Scan for the cell matching the given text and deliver its (X, Y) coordinate at center. 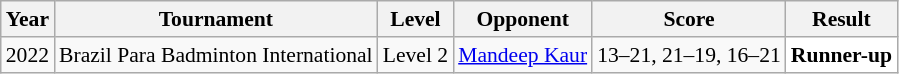
Mandeep Kaur (522, 55)
2022 (28, 55)
Result (842, 19)
Brazil Para Badminton International (216, 55)
Level 2 (416, 55)
Score (689, 19)
Runner-up (842, 55)
Level (416, 19)
Opponent (522, 19)
Tournament (216, 19)
Year (28, 19)
13–21, 21–19, 16–21 (689, 55)
